Detect which cell encompasses the target text, then output its [x, y] center coordinate. 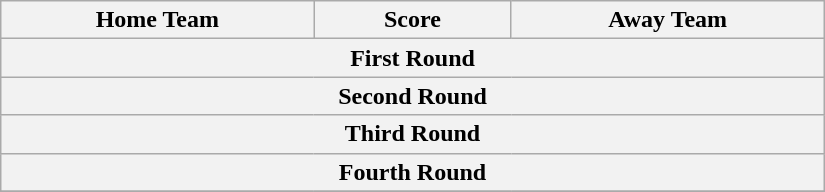
Score [412, 20]
Third Round [413, 134]
Home Team [158, 20]
Fourth Round [413, 172]
Second Round [413, 96]
Away Team [668, 20]
First Round [413, 58]
